Determine the (x, y) coordinate at the center of the cell enclosing the given text.  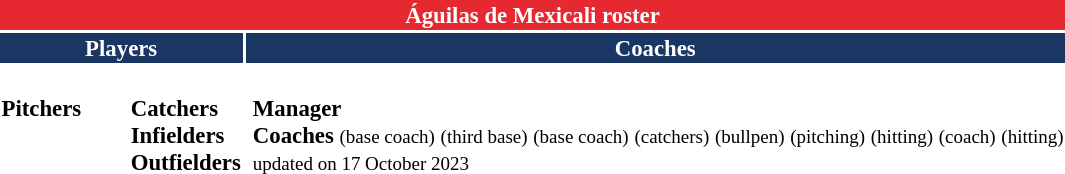
Players (121, 48)
Coaches (655, 48)
Águilas de Mexicali roster (532, 15)
